Determine the [x, y] coordinate at the center of the cell enclosing the given text.  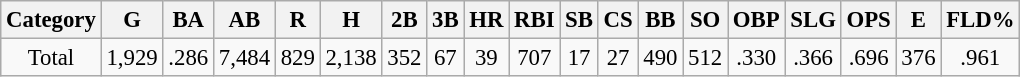
829 [298, 58]
SO [706, 20]
AB [244, 20]
17 [579, 58]
490 [660, 58]
Category [51, 20]
39 [486, 58]
FLD% [980, 20]
.286 [188, 58]
RBI [534, 20]
BA [188, 20]
SB [579, 20]
OBP [756, 20]
27 [618, 58]
352 [404, 58]
Total [51, 58]
R [298, 20]
707 [534, 58]
SLG [813, 20]
E [918, 20]
3B [446, 20]
2,138 [351, 58]
BB [660, 20]
1,929 [132, 58]
.366 [813, 58]
G [132, 20]
H [351, 20]
376 [918, 58]
.330 [756, 58]
67 [446, 58]
.696 [868, 58]
HR [486, 20]
CS [618, 20]
OPS [868, 20]
7,484 [244, 58]
.961 [980, 58]
2B [404, 20]
512 [706, 58]
